Extract the [x, y] coordinate from the center of the cell holding the provided text.  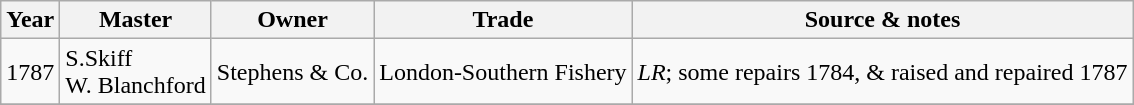
LR; some repairs 1784, & raised and repaired 1787 [882, 72]
1787 [30, 72]
Owner [292, 20]
Trade [503, 20]
Source & notes [882, 20]
S.SkiffW. Blanchford [136, 72]
Master [136, 20]
Stephens & Co. [292, 72]
London-Southern Fishery [503, 72]
Year [30, 20]
